Find where the given text appears and provide that cell's center as [x, y] coordinate. 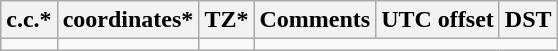
TZ* [226, 20]
DST [528, 20]
UTC offset [438, 20]
Comments [315, 20]
coordinates* [128, 20]
c.c.* [29, 20]
